Extract the [x, y] coordinate from the center of the cell holding the provided text.  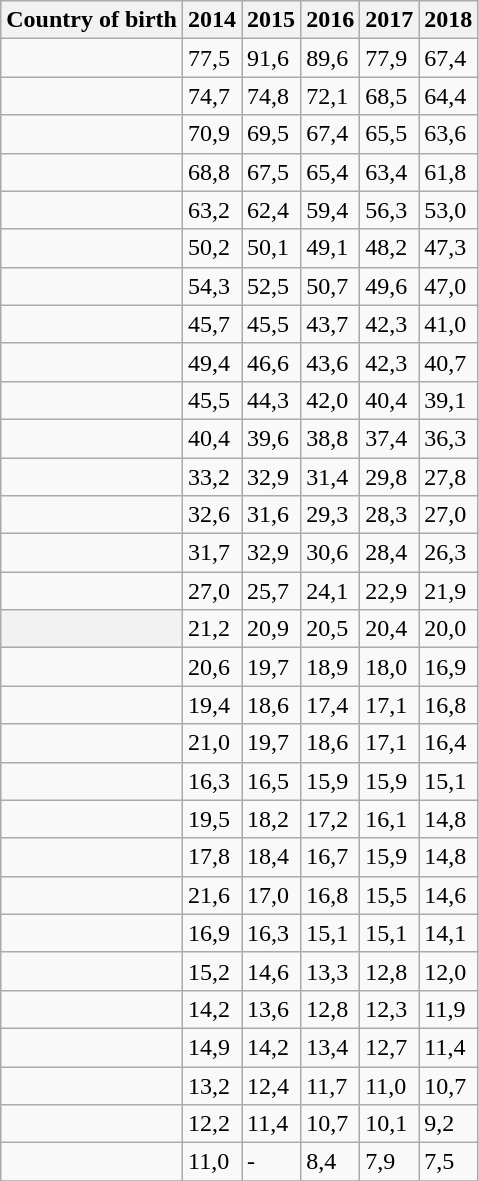
38,8 [330, 438]
49,4 [212, 362]
2015 [272, 20]
74,7 [212, 96]
53,0 [448, 210]
21,2 [212, 629]
15,5 [390, 895]
17,4 [330, 705]
31,6 [272, 515]
20,5 [330, 629]
13,3 [330, 971]
11,7 [330, 1085]
2017 [390, 20]
62,4 [272, 210]
70,9 [212, 134]
68,8 [212, 172]
89,6 [330, 58]
37,4 [390, 438]
47,3 [448, 248]
52,5 [272, 286]
7,9 [390, 1162]
27,8 [448, 477]
12,0 [448, 971]
19,4 [212, 705]
50,1 [272, 248]
12,3 [390, 1009]
29,3 [330, 515]
39,6 [272, 438]
10,1 [390, 1124]
69,5 [272, 134]
77,5 [212, 58]
50,2 [212, 248]
25,7 [272, 591]
67,5 [272, 172]
65,4 [330, 172]
65,5 [390, 134]
16,1 [390, 819]
61,8 [448, 172]
19,5 [212, 819]
50,7 [330, 286]
63,6 [448, 134]
63,4 [390, 172]
16,4 [448, 743]
74,8 [272, 96]
18,2 [272, 819]
63,2 [212, 210]
28,3 [390, 515]
17,2 [330, 819]
64,4 [448, 96]
68,5 [390, 96]
2018 [448, 20]
31,7 [212, 553]
45,7 [212, 324]
46,6 [272, 362]
2016 [330, 20]
16,5 [272, 781]
18,0 [390, 667]
72,1 [330, 96]
7,5 [448, 1162]
59,4 [330, 210]
47,0 [448, 286]
17,0 [272, 895]
18,9 [330, 667]
13,6 [272, 1009]
49,1 [330, 248]
21,9 [448, 591]
20,6 [212, 667]
32,6 [212, 515]
12,7 [390, 1047]
22,9 [390, 591]
12,2 [212, 1124]
- [272, 1162]
14,9 [212, 1047]
30,6 [330, 553]
20,9 [272, 629]
12,4 [272, 1085]
16,7 [330, 857]
2014 [212, 20]
31,4 [330, 477]
13,2 [212, 1085]
39,1 [448, 400]
14,1 [448, 933]
48,2 [390, 248]
11,9 [448, 1009]
24,1 [330, 591]
29,8 [390, 477]
54,3 [212, 286]
20,0 [448, 629]
17,8 [212, 857]
91,6 [272, 58]
15,2 [212, 971]
18,4 [272, 857]
40,7 [448, 362]
49,6 [390, 286]
44,3 [272, 400]
36,3 [448, 438]
43,6 [330, 362]
Country of birth [92, 20]
42,0 [330, 400]
21,0 [212, 743]
56,3 [390, 210]
8,4 [330, 1162]
43,7 [330, 324]
41,0 [448, 324]
13,4 [330, 1047]
26,3 [448, 553]
21,6 [212, 895]
20,4 [390, 629]
33,2 [212, 477]
9,2 [448, 1124]
28,4 [390, 553]
77,9 [390, 58]
